Locate the cell with the specified text and output its [x, y] center coordinate. 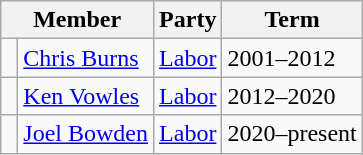
Chris Burns [86, 58]
2001–2012 [292, 58]
Member [78, 20]
Party [188, 20]
2012–2020 [292, 96]
Ken Vowles [86, 96]
2020–present [292, 134]
Joel Bowden [86, 134]
Term [292, 20]
